Detect which cell encompasses the target text, then output its [X, Y] center coordinate. 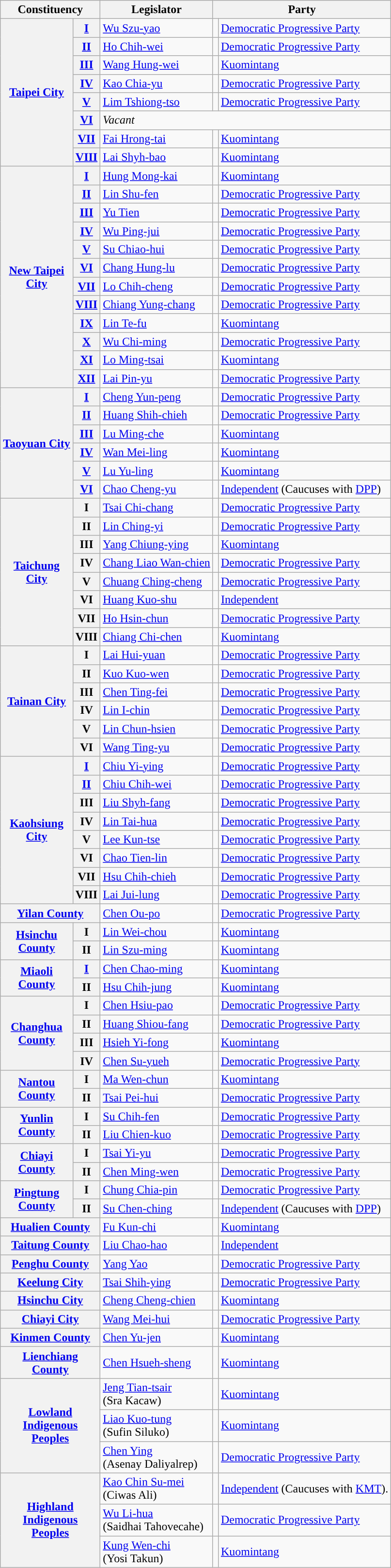
Chen Hsiu-pao [157, 1005]
Lai Hui-yuan [157, 655]
Chiang Chi-chen [157, 637]
YunlinCounty [37, 1125]
Chen Ou-po [157, 913]
Liu Chien-kuo [157, 1135]
Vacant [246, 120]
ChanghuaCounty [37, 1033]
Hung Mong-kai [157, 175]
Chen Ting-fei [157, 692]
MiaoliCounty [37, 978]
Chiayi City [50, 1319]
X [86, 342]
Chao Tien-lin [157, 858]
Chen Su-yueh [157, 1061]
Penghu County [50, 1264]
Party [301, 10]
Liao Kuo-tung(Sufin Siluko) [157, 1426]
Ma Wen-chun [157, 1079]
Wu Ping-jui [157, 231]
Taipei City [37, 93]
Lai Jui-lung [157, 895]
XI [86, 360]
Hsu Chih-jung [157, 987]
Cheng Cheng-chien [157, 1301]
Yu Tien [157, 212]
Chiang Yung-chang [157, 305]
Chen Ying(Asenay Daliyalrep) [157, 1457]
Huang Shih-chieh [157, 415]
Wu Li-hua(Saidhai Tahovecahe) [157, 1521]
IX [86, 323]
Wu Chi-ming [157, 342]
Lo Ming-tsai [157, 360]
Kuo Kuo-wen [157, 674]
Wan Mei-ling [157, 452]
Tainan City [37, 701]
Su Chiao-hui [157, 250]
Keelung City [50, 1282]
Chen Hsueh-sheng [157, 1363]
Chiu Yi-ying [157, 766]
Wang Mei-hui [157, 1319]
Hsinchu City [50, 1301]
TaichungCity [37, 572]
Chung Chia-pin [157, 1190]
Lai Pin-yu [157, 378]
Lu Ming-che [157, 434]
Lin I-chin [157, 710]
Lai Shyh-bao [157, 157]
Kao Chia-yu [157, 83]
Lo Chih-cheng [157, 286]
Taitung County [50, 1245]
Kung Wen-chi(Yosi Takun) [157, 1552]
Ho Hsin-chun [157, 618]
Lin Szu-ming [157, 950]
Chuang Ching-cheng [157, 581]
Su Chen-ching [157, 1208]
Huang Shiou-fang [157, 1024]
Yilan County [50, 913]
Tsai Shih-ying [157, 1282]
Lin Tai-hua [157, 821]
Chiu Chih-wei [157, 784]
Lee Kun-tse [157, 840]
Lin Te-fu [157, 323]
Tsai Yi-yu [157, 1153]
Chao Cheng-yu [157, 489]
Ho Chih-wei [157, 47]
Huang Kuo-shu [157, 600]
Lu Yu-ling [157, 470]
Fu Kun-chi [157, 1227]
Independent (Caucuses with KMT). [304, 1489]
Su Chih-fen [157, 1116]
Liu Shyh-fang [157, 802]
Hsieh Yi-fong [157, 1042]
Hsu Chih-chieh [157, 877]
Lim Tshiong-tso [157, 102]
LienchiangCounty [50, 1363]
Cheng Yun-peng [157, 397]
PingtungCounty [37, 1199]
Yang Chiung-ying [157, 545]
Wu Szu-yao [157, 28]
Yang Yao [157, 1264]
Lin Chun-hsien [157, 729]
Chen Chao-ming [157, 969]
LowlandIndigenousPeoples [50, 1426]
HsinchuCounty [37, 941]
Taoyuan City [37, 443]
Tsai Chi-chang [157, 507]
Fai Hrong-tai [157, 139]
Lin Ching-yi [157, 526]
Kao Chin Su-mei(Ciwas Ali) [157, 1489]
Constituency [50, 10]
Legislator [157, 10]
Wang Hung-wei [157, 65]
XII [86, 378]
New TaipeiCity [37, 277]
KaohsiungCity [37, 830]
Chang Hung-lu [157, 268]
Chang Liao Wan-chien [157, 563]
NantouCounty [37, 1088]
Hualien County [50, 1227]
Chen Yu-jen [157, 1337]
ChiayiCounty [37, 1162]
Chen Ming-wen [157, 1172]
Lin Wei-chou [157, 932]
Kinmen County [50, 1337]
HighlandIndigenousPeoples [50, 1521]
Tsai Pei-hui [157, 1098]
Liu Chao-hao [157, 1245]
Lin Shu-fen [157, 194]
Wang Ting-yu [157, 747]
Jeng Tian-tsair(Sra Kacaw) [157, 1394]
